Scan for the cell matching the given text and deliver its [X, Y] coordinate at center. 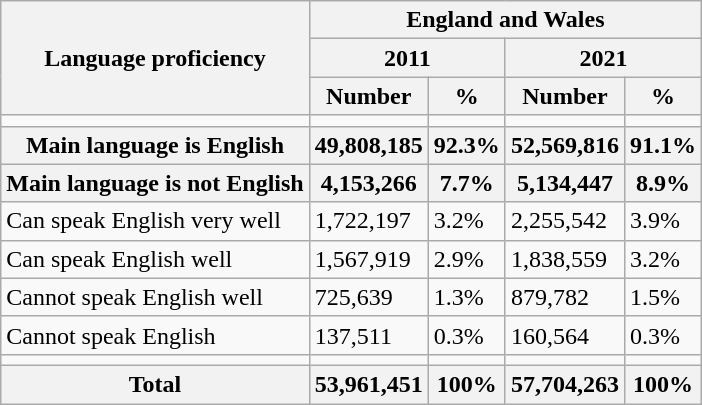
Language proficiency [155, 58]
1,722,197 [368, 221]
5,134,447 [564, 183]
2011 [407, 58]
3.9% [662, 221]
Main language is not English [155, 183]
Can speak English very well [155, 221]
Cannot speak English [155, 335]
49,808,185 [368, 145]
137,511 [368, 335]
2021 [603, 58]
Cannot speak English well [155, 297]
2.9% [466, 259]
Can speak English well [155, 259]
1,838,559 [564, 259]
2,255,542 [564, 221]
England and Wales [505, 20]
7.7% [466, 183]
1.5% [662, 297]
53,961,451 [368, 384]
Total [155, 384]
91.1% [662, 145]
Main language is English [155, 145]
8.9% [662, 183]
1.3% [466, 297]
92.3% [466, 145]
879,782 [564, 297]
57,704,263 [564, 384]
160,564 [564, 335]
725,639 [368, 297]
52,569,816 [564, 145]
4,153,266 [368, 183]
1,567,919 [368, 259]
